For the text-containing cell, return its midpoint in (x, y) coordinate format. 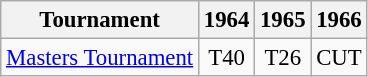
CUT (339, 58)
1964 (227, 20)
Masters Tournament (100, 58)
1965 (283, 20)
T40 (227, 58)
Tournament (100, 20)
T26 (283, 58)
1966 (339, 20)
